Locate the cell with the specified text and output its (X, Y) center coordinate. 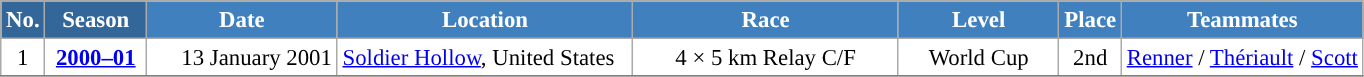
No. (23, 20)
4 × 5 km Relay C/F (766, 58)
Race (766, 20)
Renner / Thériault / Scott (1242, 58)
Level (978, 20)
1 (23, 58)
Teammates (1242, 20)
Place (1090, 20)
Soldier Hollow, United States (485, 58)
Season (96, 20)
2nd (1090, 58)
2000–01 (96, 58)
13 January 2001 (242, 58)
Location (485, 20)
World Cup (978, 58)
Date (242, 20)
